Detect which cell encompasses the target text, then output its [x, y] center coordinate. 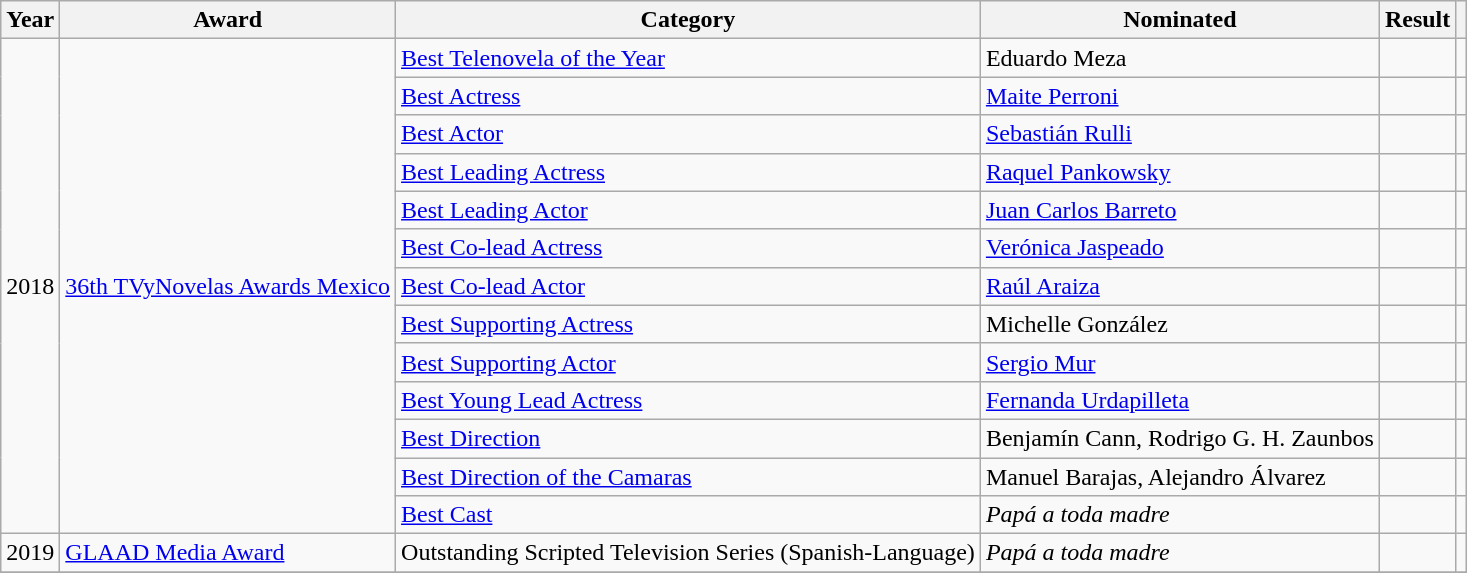
Best Leading Actress [688, 172]
Best Co-lead Actress [688, 248]
Raquel Pankowsky [1180, 172]
Best Cast [688, 515]
Best Telenovela of the Year [688, 58]
Fernanda Urdapilleta [1180, 400]
Raúl Araiza [1180, 286]
Year [30, 20]
Benjamín Cann, Rodrigo G. H. Zaunbos [1180, 438]
Nominated [1180, 20]
Best Supporting Actor [688, 362]
Best Actor [688, 134]
Michelle González [1180, 324]
Award [228, 20]
Manuel Barajas, Alejandro Álvarez [1180, 477]
Eduardo Meza [1180, 58]
Category [688, 20]
Maite Perroni [1180, 96]
Sebastián Rulli [1180, 134]
Outstanding Scripted Television Series (Spanish-Language) [688, 553]
2019 [30, 553]
Best Supporting Actress [688, 324]
Best Direction of the Camaras [688, 477]
Best Actress [688, 96]
Best Co-lead Actor [688, 286]
Best Leading Actor [688, 210]
2018 [30, 286]
Best Young Lead Actress [688, 400]
GLAAD Media Award [228, 553]
Result [1417, 20]
Juan Carlos Barreto [1180, 210]
Verónica Jaspeado [1180, 248]
Sergio Mur [1180, 362]
36th TVyNovelas Awards Mexico [228, 286]
Best Direction [688, 438]
